Return [X, Y] of the center of cell containing provided text 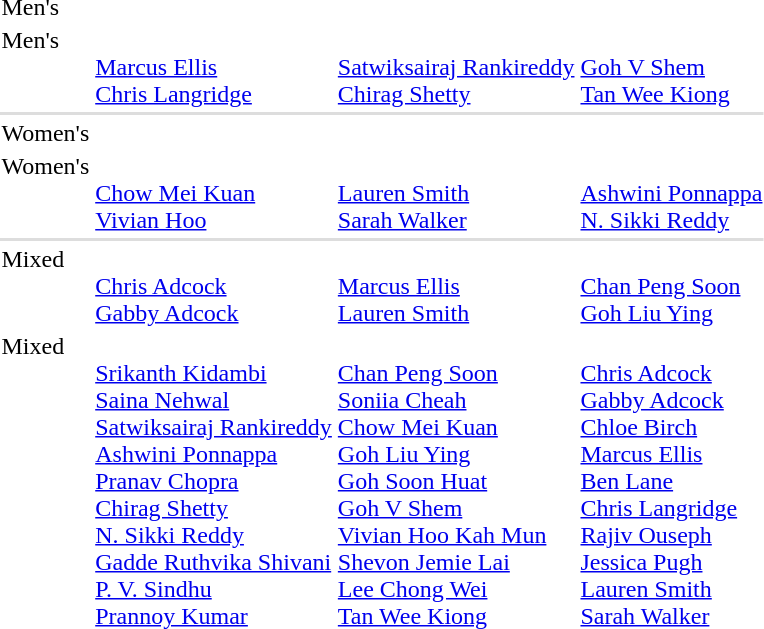
Mixed [46, 286]
Chris AdcockGabby Adcock [214, 286]
Ashwini PonnappaN. Sikki Reddy [672, 193]
Chan Peng SoonGoh Liu Ying [672, 286]
Marcus EllisChris Langridge [214, 67]
Chow Mei KuanVivian Hoo [214, 193]
Men's [46, 67]
Marcus EllisLauren Smith [456, 286]
Goh V ShemTan Wee Kiong [672, 67]
Lauren SmithSarah Walker [456, 193]
Satwiksairaj RankireddyChirag Shetty [456, 67]
